Capture the cell that displays the provided text and extract its (x, y) central coordinate. 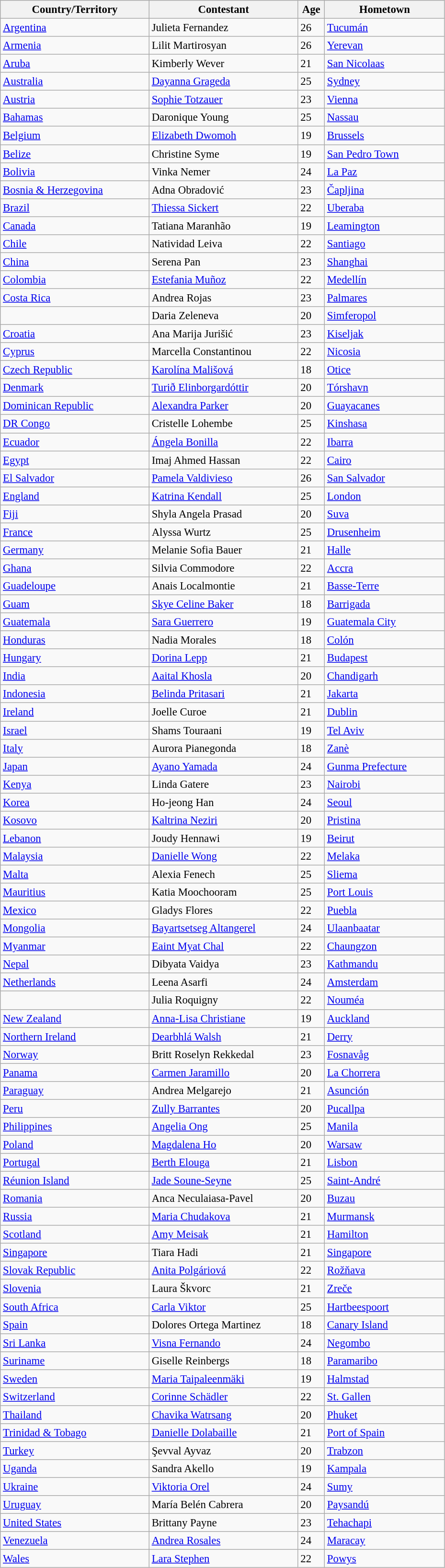
Thiessa Sickert (223, 208)
Lilit Martirosyan (223, 46)
Hometown (385, 10)
Costa Rica (75, 298)
Palmares (385, 298)
Contestant (223, 10)
Kampala (385, 1469)
Canary Island (385, 1325)
Japan (75, 766)
Andrea Rosales (223, 1541)
Nicosia (385, 352)
Carla Viktor (223, 1307)
England (75, 496)
United States (75, 1523)
China (75, 262)
Negombo (385, 1343)
Port of Spain (385, 1433)
Guatemala City (385, 622)
Suva (385, 514)
New Zealand (75, 1018)
Basse-Terre (385, 586)
Ghana (75, 568)
Accra (385, 568)
Paramaribo (385, 1360)
Bosnia & Herzegovina (75, 190)
Sandra Akello (223, 1469)
Dayanna Grageda (223, 81)
Shams Touraani (223, 730)
Sri Lanka (75, 1343)
Age (311, 10)
Rožňava (385, 1270)
Pucallpa (385, 1108)
Imaj Ahmed Hassan (223, 460)
Adna Obradović (223, 190)
Sweden (75, 1379)
Trinidad & Tobago (75, 1433)
María Belén Cabrera (223, 1505)
Turkey (75, 1451)
Ukraine (75, 1487)
Derry (385, 1037)
Halmstad (385, 1379)
Réunion Island (75, 1181)
Scotland (75, 1234)
Angelia Ong (223, 1127)
Murmansk (385, 1217)
Malaysia (75, 856)
Aruba (75, 64)
San Pedro Town (385, 154)
Poland (75, 1144)
Gladys Flores (223, 911)
Čapljina (385, 190)
Nouméa (385, 1001)
Wales (75, 1559)
Christine Syme (223, 154)
Simferopol (385, 316)
Santiago (385, 244)
Spain (75, 1325)
Visna Fernando (223, 1343)
Sumy (385, 1487)
Vinka Nemer (223, 172)
Katia Moochooram (223, 892)
Drusenheim (385, 532)
Shyla Angela Prasad (223, 514)
Corinne Schädler (223, 1397)
Indonesia (75, 694)
Nairobi (385, 784)
Brazil (75, 208)
Ecuador (75, 442)
Halle (385, 550)
Alyssa Wurtz (223, 532)
Belgium (75, 136)
Leamington (385, 226)
Kosovo (75, 820)
Warsaw (385, 1144)
Russia (75, 1217)
Norway (75, 1054)
Bahamas (75, 117)
DR Congo (75, 424)
Joelle Curoe (223, 712)
Port Louis (385, 892)
Guatemala (75, 622)
Julia Roquigny (223, 1001)
Cairo (385, 460)
Carmen Jaramillo (223, 1072)
Şevval Ayvaz (223, 1451)
Saint-André (385, 1181)
St. Gallen (385, 1397)
Andrea Melgarejo (223, 1091)
Guam (75, 604)
Tucumán (385, 28)
Hamilton (385, 1234)
Sara Guerrero (223, 622)
Mexico (75, 911)
Jakarta (385, 694)
Pristina (385, 820)
Bayartsetseg Altangerel (223, 928)
Kiseljak (385, 334)
Daria Zeleneva (223, 316)
Thailand (75, 1415)
Lisbon (385, 1163)
Dolores Ortega Martinez (223, 1325)
San Salvador (385, 478)
Tiara Hadi (223, 1253)
Chandigarh (385, 676)
Asunción (385, 1091)
Israel (75, 730)
Ana Marija Jurišić (223, 334)
Anita Polgáriová (223, 1270)
Dominican Republic (75, 406)
Serena Pan (223, 262)
Zanè (385, 748)
El Salvador (75, 478)
Kimberly Wever (223, 64)
Nepal (75, 964)
Uganda (75, 1469)
Manila (385, 1127)
Daronique Young (223, 117)
Sliema (385, 874)
Egypt (75, 460)
Joudy Hennawi (223, 838)
Ireland (75, 712)
Argentina (75, 28)
Buzau (385, 1199)
Cyprus (75, 352)
Beirut (385, 838)
Canada (75, 226)
Uberaba (385, 208)
Tehachapi (385, 1523)
Karolína Mališová (223, 370)
Australia (75, 81)
Netherlands (75, 982)
Melaka (385, 856)
Ho-jeong Han (223, 802)
Danielle Wong (223, 856)
Elizabeth Dwomoh (223, 136)
Cristelle Lohembe (223, 424)
Katrina Kendall (223, 496)
Aaital Khosla (223, 676)
Pamela Valdivieso (223, 478)
Croatia (75, 334)
Kenya (75, 784)
Yerevan (385, 46)
Ulaanbaatar (385, 928)
Skye Celine Baker (223, 604)
Tórshavn (385, 388)
Brussels (385, 136)
Magdalena Ho (223, 1144)
La Chorrera (385, 1072)
Colombia (75, 280)
Amsterdam (385, 982)
Alexandra Parker (223, 406)
Czech Republic (75, 370)
Powys (385, 1559)
Eaint Myat Chal (223, 946)
Anca Neculaiasa-Pavel (223, 1199)
Jade Soune-Seyne (223, 1181)
Kinshasa (385, 424)
Peru (75, 1108)
Paraguay (75, 1091)
Zully Barrantes (223, 1108)
Brittany Payne (223, 1523)
Trabzon (385, 1451)
Venezuela (75, 1541)
Germany (75, 550)
India (75, 676)
Colón (385, 640)
La Paz (385, 172)
Lebanon (75, 838)
Budapest (385, 658)
Maracay (385, 1541)
Hartbeespoort (385, 1307)
Kathmandu (385, 964)
Hungary (75, 658)
Suriname (75, 1360)
Lara Stephen (223, 1559)
Anna-Lisa Christiane (223, 1018)
Panama (75, 1072)
Giselle Reinbergs (223, 1360)
Julieta Fernandez (223, 28)
Nadia Morales (223, 640)
Myanmar (75, 946)
Berth Elouga (223, 1163)
Natividad Leiva (223, 244)
Chavika Watrsang (223, 1415)
Switzerland (75, 1397)
Anais Localmontie (223, 586)
Auckland (385, 1018)
Dorina Lepp (223, 658)
Puebla (385, 911)
Melanie Sofia Bauer (223, 550)
Viktoria Orel (223, 1487)
Philippines (75, 1127)
Maria Taipaleenmäki (223, 1379)
Maria Chudakova (223, 1217)
Sophie Totzauer (223, 100)
South Africa (75, 1307)
Mongolia (75, 928)
Ayano Yamada (223, 766)
Leena Asarfi (223, 982)
Chile (75, 244)
Northern Ireland (75, 1037)
Mauritius (75, 892)
Dearbhlá Walsh (223, 1037)
Romania (75, 1199)
Alexia Fenech (223, 874)
Marcella Constantinou (223, 352)
Belinda Pritasari (223, 694)
Portugal (75, 1163)
Korea (75, 802)
Nassau (385, 117)
Bolivia (75, 172)
Danielle Dolabaille (223, 1433)
Chaungzon (385, 946)
Andrea Rojas (223, 298)
Estefania Muñoz (223, 280)
San Nicolaas (385, 64)
London (385, 496)
Tel Aviv (385, 730)
Country/Territory (75, 10)
Laura Škvorc (223, 1289)
Dublin (385, 712)
Armenia (75, 46)
Malta (75, 874)
Zreče (385, 1289)
France (75, 532)
Slovenia (75, 1289)
Ángela Bonilla (223, 442)
Italy (75, 748)
Barrigada (385, 604)
Uruguay (75, 1505)
Paysandú (385, 1505)
Turið Elinborgardóttir (223, 388)
Austria (75, 100)
Dibyata Vaidya (223, 964)
Linda Gatere (223, 784)
Sydney (385, 81)
Slovak Republic (75, 1270)
Guayacanes (385, 406)
Shanghai (385, 262)
Guadeloupe (75, 586)
Seoul (385, 802)
Britt Roselyn Rekkedal (223, 1054)
Phuket (385, 1415)
Fosnavåg (385, 1054)
Fiji (75, 514)
Denmark (75, 388)
Medellín (385, 280)
Kaltrina Neziri (223, 820)
Vienna (385, 100)
Amy Meisak (223, 1234)
Aurora Pianegonda (223, 748)
Tatiana Maranhão (223, 226)
Otice (385, 370)
Belize (75, 154)
Ibarra (385, 442)
Gunma Prefecture (385, 766)
Silvia Commodore (223, 568)
Honduras (75, 640)
